Return [x, y] of the center of cell containing provided text 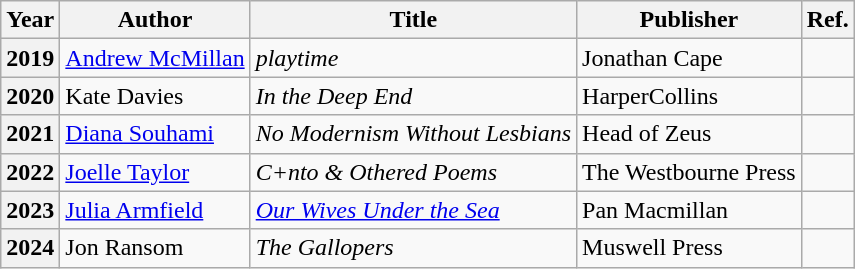
In the Deep End [413, 96]
2024 [30, 248]
HarperCollins [690, 96]
Pan Macmillan [690, 210]
2023 [30, 210]
C+nto & Othered Poems [413, 172]
2021 [30, 134]
Diana Souhami [155, 134]
No Modernism Without Lesbians [413, 134]
Kate Davies [155, 96]
2022 [30, 172]
Ref. [828, 20]
The Gallopers [413, 248]
Jonathan Cape [690, 58]
Julia Armfield [155, 210]
Author [155, 20]
Head of Zeus [690, 134]
Year [30, 20]
The Westbourne Press [690, 172]
Our Wives Under the Sea [413, 210]
Title [413, 20]
playtime [413, 58]
Muswell Press [690, 248]
Jon Ransom [155, 248]
Joelle Taylor [155, 172]
2019 [30, 58]
Andrew McMillan [155, 58]
2020 [30, 96]
Publisher [690, 20]
